Provide the (X, Y) coordinate of the cell's center where the given text is located.  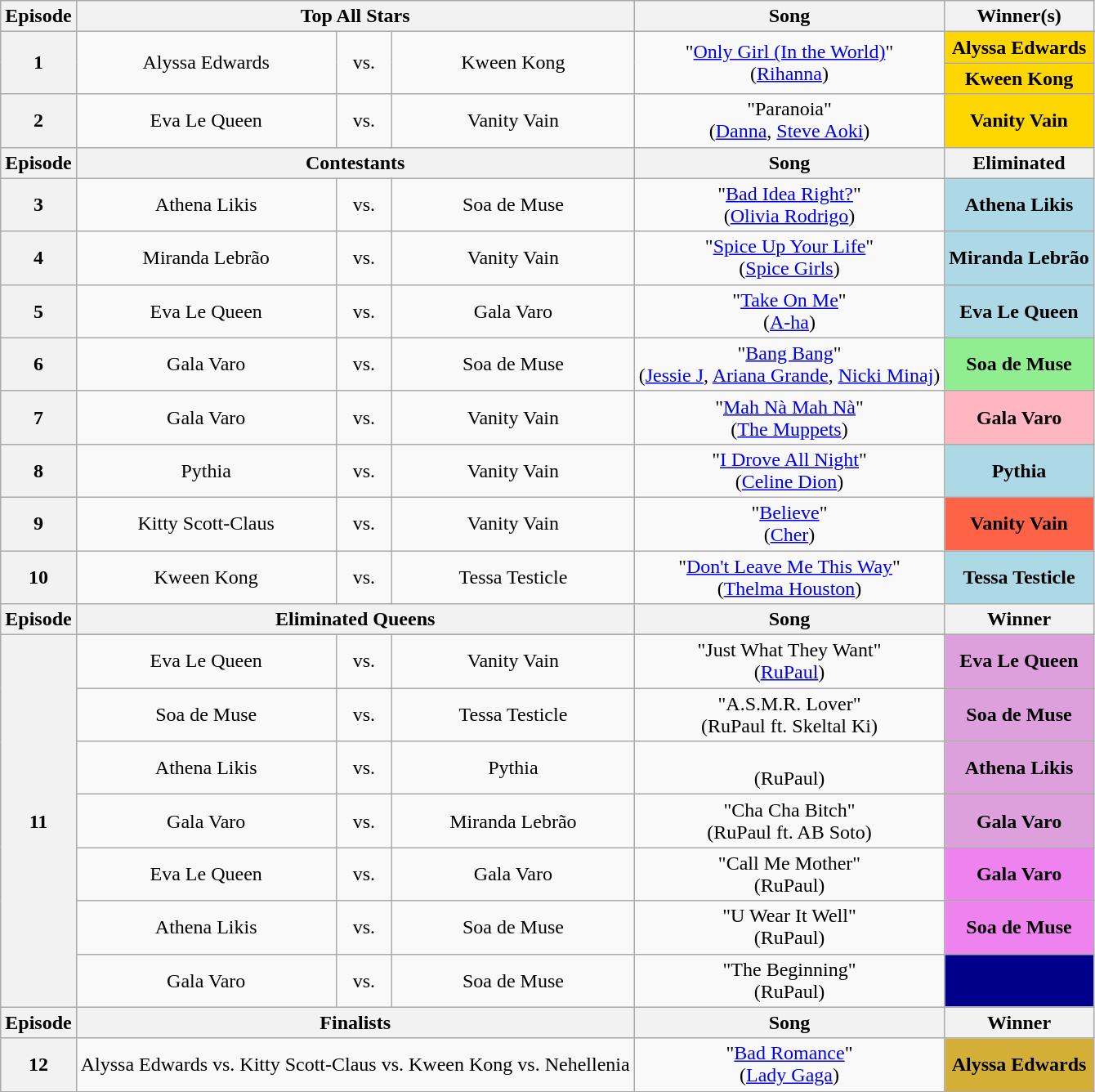
"Believe"(Cher) (789, 523)
"Bad Romance"(Lady Gaga) (789, 1064)
Alyssa Edwards vs. Kitty Scott-Claus vs. Kween Kong vs. Nehellenia (355, 1064)
2 (38, 121)
(RuPaul) (789, 768)
Top All Stars (355, 16)
12 (38, 1064)
Kitty Scott-Claus (206, 523)
"Mah Nà Mah Nà"(The Muppets) (789, 417)
"Spice Up Your Life"(Spice Girls) (789, 258)
11 (38, 821)
Winner(s) (1019, 16)
"Bang Bang"(Jessie J, Ariana Grande, Nicki Minaj) (789, 365)
"U Wear It Well"(RuPaul) (789, 927)
1 (38, 63)
4 (38, 258)
Finalists (355, 1023)
7 (38, 417)
"A.S.M.R. Lover"(RuPaul ft. Skeltal Ki) (789, 714)
10 (38, 577)
"Don't Leave Me This Way"(Thelma Houston) (789, 577)
Contestants (355, 163)
9 (38, 523)
"Call Me Mother"(RuPaul) (789, 875)
8 (38, 471)
5 (38, 311)
"Bad Idea Right?"(Olivia Rodrigo) (789, 204)
"Take On Me"(A-ha) (789, 311)
"Only Girl (In the World)"(Rihanna) (789, 63)
3 (38, 204)
"The Beginning"(RuPaul) (789, 981)
"Paranoia"(Danna, Steve Aoki) (789, 121)
"I Drove All Night"(Celine Dion) (789, 471)
"Cha Cha Bitch"(RuPaul ft. AB Soto) (789, 821)
Eliminated (1019, 163)
"Just What They Want"(RuPaul) (789, 662)
Eliminated Queens (355, 620)
6 (38, 365)
